For the text-containing cell, return its midpoint in (x, y) coordinate format. 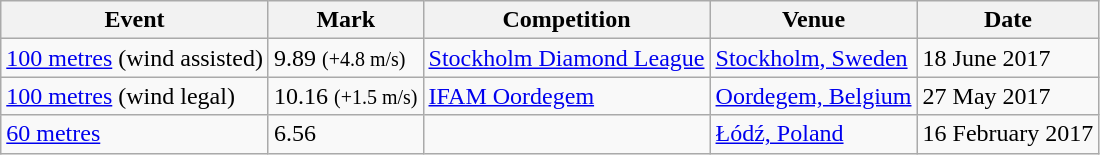
9.89 (+4.8 m/s) (346, 58)
Event (135, 20)
27 May 2017 (1008, 96)
100 metres (wind legal) (135, 96)
100 metres (wind assisted) (135, 58)
Stockholm Diamond League (566, 58)
16 February 2017 (1008, 134)
Łódź, Poland (814, 134)
Date (1008, 20)
Stockholm, Sweden (814, 58)
10.16 (+1.5 m/s) (346, 96)
6.56 (346, 134)
Competition (566, 20)
IFAM Oordegem (566, 96)
60 metres (135, 134)
18 June 2017 (1008, 58)
Oordegem, Belgium (814, 96)
Venue (814, 20)
Mark (346, 20)
